Determine the [X, Y] coordinate at the center of the cell enclosing the given text.  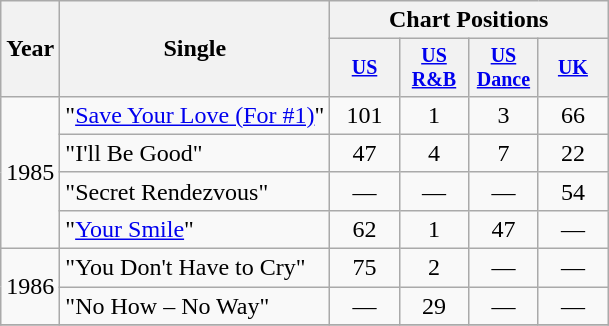
USDance [504, 68]
62 [364, 229]
1986 [30, 287]
"No How – No Way" [195, 306]
66 [572, 115]
US [364, 68]
1985 [30, 172]
"Save Your Love (For #1)" [195, 115]
4 [434, 153]
3 [504, 115]
USR&B [434, 68]
"Secret Rendezvous" [195, 191]
Year [30, 49]
75 [364, 268]
22 [572, 153]
29 [434, 306]
"I'll Be Good" [195, 153]
Chart Positions [469, 20]
2 [434, 268]
UK [572, 68]
101 [364, 115]
"You Don't Have to Cry" [195, 268]
7 [504, 153]
Single [195, 49]
"Your Smile" [195, 229]
54 [572, 191]
